Find where the given text appears and provide that cell's center as [X, Y] coordinate. 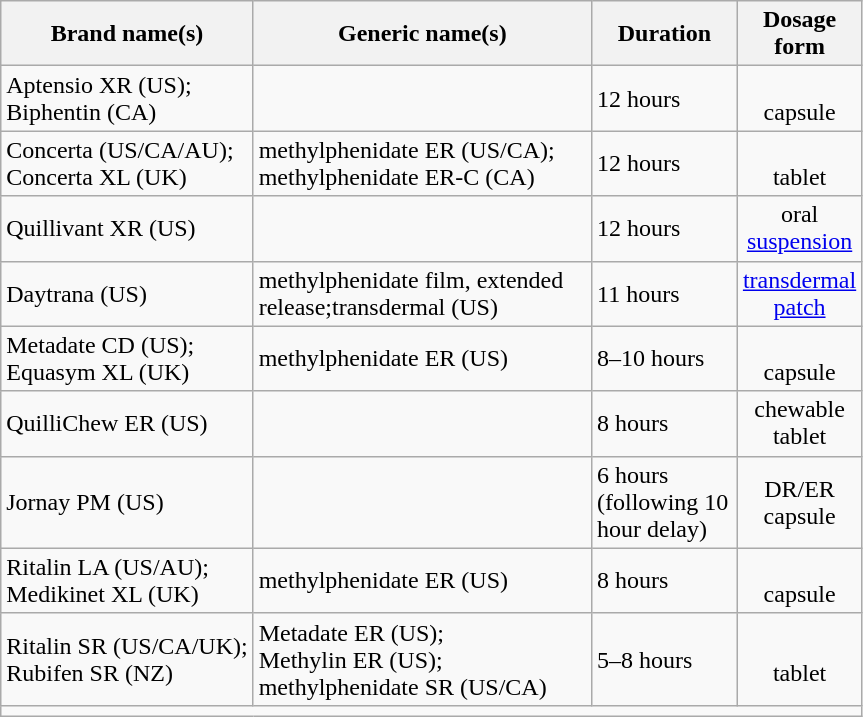
Daytrana (US) [127, 294]
Metadate ER (US);Methylin ER (US);methylphenidate SR (US/CA) [422, 659]
Duration [664, 34]
Jornay PM (US) [127, 502]
chewabletablet [799, 424]
Ritalin SR (US/CA/UK);Rubifen SR (NZ) [127, 659]
6 hours (following 10 hour delay) [664, 502]
transdermalpatch [799, 294]
Generic name(s) [422, 34]
Brand name(s) [127, 34]
8–10 hours [664, 358]
5–8 hours [664, 659]
QuilliChew ER (US) [127, 424]
Aptensio XR (US);Biphentin (CA) [127, 98]
methylphenidate ER (US/CA);methylphenidate ER‑C (CA) [422, 164]
Concerta (US/CA/AU);Concerta XL (UK) [127, 164]
oralsuspension [799, 228]
Quillivant XR (US) [127, 228]
Ritalin LA (US/AU);Medikinet XL (UK) [127, 580]
11 hours [664, 294]
DR/ERcapsule [799, 502]
Dosageform [799, 34]
Metadate CD (US);Equasym XL (UK) [127, 358]
methylphenidate film, extended release;transdermal (US) [422, 294]
